Provide the [X, Y] coordinate of the cell's center where the given text is located.  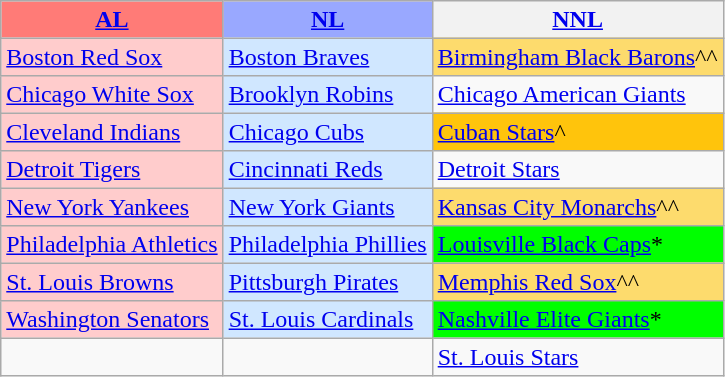
New York Yankees [112, 206]
Detroit Tigers [112, 170]
Louisville Black Caps* [578, 244]
Detroit Stars [578, 170]
Boston Braves [328, 56]
NL [328, 20]
St. Louis Cardinals [328, 318]
Nashville Elite Giants* [578, 318]
Memphis Red Sox^^ [578, 282]
Pittsburgh Pirates [328, 282]
Philadelphia Phillies [328, 244]
Cleveland Indians [112, 132]
Brooklyn Robins [328, 94]
Chicago Cubs [328, 132]
NNL [578, 20]
Boston Red Sox [112, 56]
St. Louis Stars [578, 356]
AL [112, 20]
New York Giants [328, 206]
Washington Senators [112, 318]
Philadelphia Athletics [112, 244]
Cincinnati Reds [328, 170]
Chicago American Giants [578, 94]
Cuban Stars^ [578, 132]
Chicago White Sox [112, 94]
Birmingham Black Barons^^ [578, 56]
St. Louis Browns [112, 282]
Kansas City Monarchs^^ [578, 206]
